Search for the cell housing the specified text and yield its (x, y) center coordinate. 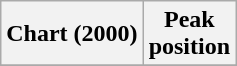
Peakposition (189, 34)
Chart (2000) (72, 34)
